Extract the (x, y) coordinate from the center of the cell holding the provided text.  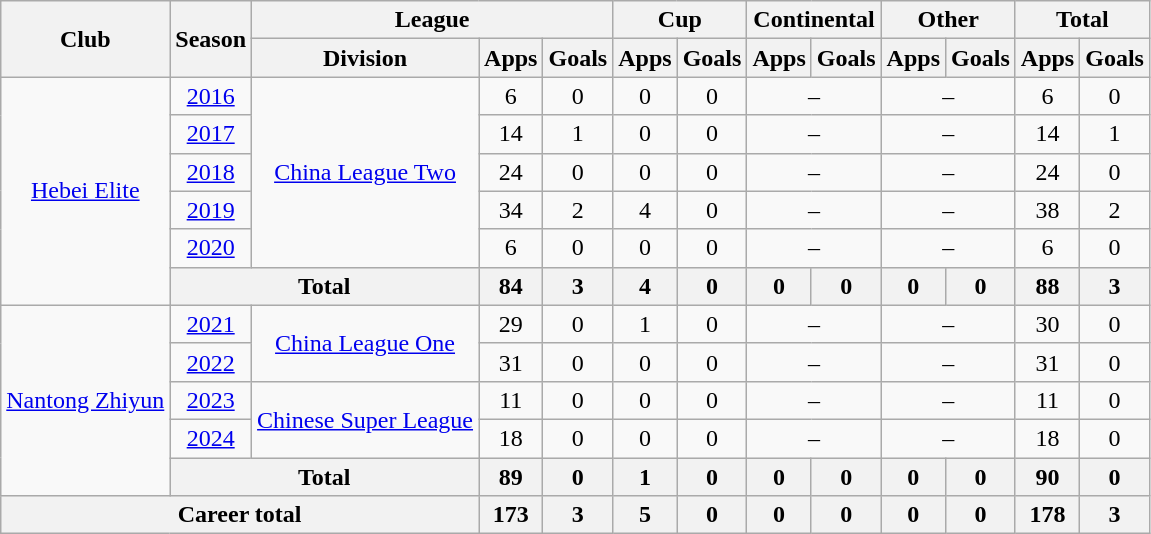
China League One (366, 343)
34 (511, 210)
2019 (211, 210)
38 (1047, 210)
173 (511, 515)
29 (511, 324)
Season (211, 39)
178 (1047, 515)
Other (948, 20)
League (432, 20)
5 (645, 515)
89 (511, 477)
Hebei Elite (86, 191)
Continental (814, 20)
China League Two (366, 172)
2020 (211, 248)
2022 (211, 362)
2024 (211, 438)
2018 (211, 172)
Cup (680, 20)
Chinese Super League (366, 419)
2021 (211, 324)
Club (86, 39)
2017 (211, 134)
88 (1047, 286)
30 (1047, 324)
Career total (240, 515)
84 (511, 286)
Division (366, 58)
2023 (211, 400)
2016 (211, 96)
90 (1047, 477)
Nantong Zhiyun (86, 400)
